Scan for the cell matching the given text and deliver its (x, y) coordinate at center. 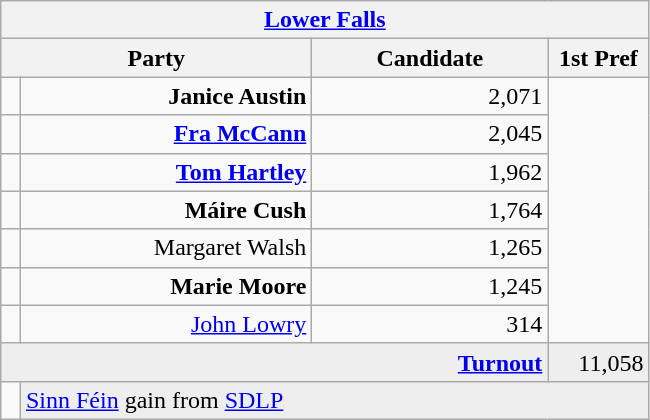
2,045 (430, 134)
Fra McCann (166, 134)
Candidate (430, 58)
Janice Austin (166, 96)
1,962 (430, 172)
11,058 (598, 362)
Margaret Walsh (166, 248)
2,071 (430, 96)
314 (430, 324)
Turnout (274, 362)
John Lowry (166, 324)
Sinn Féin gain from SDLP (334, 400)
Lower Falls (325, 20)
1,764 (430, 210)
1,245 (430, 286)
Marie Moore (166, 286)
1,265 (430, 248)
Party (156, 58)
1st Pref (598, 58)
Máire Cush (166, 210)
Tom Hartley (166, 172)
